Return the [x, y] coordinate for the center point of the cell that contains the specified text.  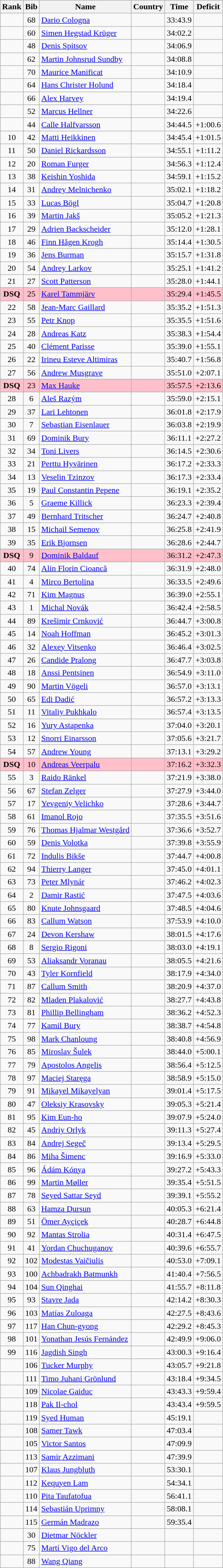
35:38.3 [179, 333]
+8:45.3 [208, 1326]
Mark Chanloung [86, 1039]
110 [32, 1496]
Matías Zuloaga [86, 1313]
Oleksiy Krasovsky [86, 1104]
37:13.1 [179, 751]
Dietmar Nöckler [86, 1535]
36:11.1 [179, 438]
+2:30.6 [208, 451]
+5:24.0 [208, 1117]
Daniel Rickardsson [86, 150]
39:05.3 [179, 1104]
+5:43.3 [208, 1169]
+5:51.5 [208, 1182]
+1:11.2 [208, 150]
40:05.3 [179, 1208]
Sergio Rigoni [86, 947]
+3:01.3 [208, 634]
+9:06.0 [208, 1339]
36:47.7 [179, 660]
+3:13.5 [208, 712]
Petr Knop [86, 320]
Wang Qiang [86, 1561]
+6:44.8 [208, 1222]
+6:55.7 [208, 1248]
+1:21.3 [208, 216]
Stefan Zelger [86, 790]
Andrey Larkov [86, 268]
36:57.4 [179, 712]
+4:34.0 [208, 973]
42:14.2 [179, 1300]
113 [32, 1457]
34:55.1 [179, 150]
37:36.6 [179, 830]
+1:51.3 [208, 307]
38:05.5 [179, 960]
Michail Semenov [86, 529]
+4:00.8 [208, 856]
106 [32, 1365]
47:03.4 [179, 1431]
Samer Tawk [86, 1431]
+1:00.6 [208, 124]
Pak Il-chol [86, 1404]
109 [32, 1391]
+5:29.5 [208, 1143]
59:35.4 [179, 1522]
+9:59.4 [208, 1391]
43:00.3 [179, 1352]
Marcus Hellner [86, 111]
35:12.0 [179, 229]
41:40.4 [179, 1274]
Maciej Staręga [86, 1078]
38:38.7 [179, 1026]
+8:43.6 [208, 1313]
39:07.9 [179, 1117]
40:31.4 [179, 1235]
+8:11.8 [208, 1287]
34:44.5 [179, 124]
38:44.0 [179, 1052]
Thomas Hjalmar Westgård [86, 830]
36:39.0 [179, 595]
+2:39.4 [208, 503]
Callum Watson [86, 921]
+1:18.2 [208, 190]
34:45.4 [179, 137]
Denis Volotka [86, 843]
+1:01.5 [208, 137]
+2:44.7 [208, 542]
35:25.1 [179, 268]
104 [32, 1287]
37:35.5 [179, 817]
Alin Florin Cioancă [86, 568]
34:22.6 [179, 111]
+7:09.1 [208, 1261]
Stavre Jada [86, 1300]
37:21.9 [179, 777]
38:36.2 [179, 1013]
36:25.8 [179, 529]
38:20.9 [179, 986]
2 [32, 895]
Knute Johnsgaard [86, 908]
Martí Vigo del Arco [86, 1548]
36:03.8 [179, 425]
+3:11.0 [208, 673]
37:46.2 [179, 882]
Denis Spitsov [86, 46]
39:16.9 [179, 1156]
Kim Magnus [86, 595]
Bib [32, 7]
34:19.4 [179, 98]
36:45.2 [179, 634]
111 [32, 1378]
Yonathan Jesús Fernández [86, 1339]
Miroslav Šulek [86, 1052]
35:35.2 [179, 307]
Andriy Orlyk [86, 1130]
Achbadrakh Batmunkh [86, 1274]
118 [32, 1404]
Andrej Segeč [86, 1143]
+1:12.4 [208, 164]
36:44.7 [179, 621]
43:43.4 [179, 1404]
9 [32, 555]
36:14.5 [179, 451]
Erik Bjornsen [86, 542]
+4:01.1 [208, 869]
Edi Dadić [86, 699]
Rank [12, 7]
Dominik Baldauf [86, 555]
+2:17.9 [208, 412]
Yury Astapenka [86, 725]
+3:52.7 [208, 830]
+6:47.5 [208, 1235]
107 [32, 1470]
36:31.2 [179, 555]
+2:13.6 [208, 386]
37:53.9 [179, 921]
112 [32, 1483]
Syed Human [86, 1418]
37:04.0 [179, 725]
Andrew Musgrave [86, 372]
Anssi Pentsinen [86, 673]
+3:21.7 [208, 738]
37:28.6 [179, 804]
Phillip Bellingham [86, 1013]
+1:20.8 [208, 203]
+3:13.1 [208, 686]
Timo Juhani Grönlund [86, 1378]
Karel Tammjärv [86, 294]
43:43.3 [179, 1391]
Time [179, 7]
Damir Rastić [86, 895]
Lari Lehtonen [86, 412]
Kim Eun-ho [86, 1117]
41:55.7 [179, 1287]
38:40.8 [179, 1039]
35:28.0 [179, 281]
Peter Mlynár [86, 882]
38:56.4 [179, 1065]
40:28.7 [179, 1222]
34:06.9 [179, 46]
+4:04.6 [208, 908]
Victor Santos [86, 1444]
Mantas Strolia [86, 1235]
38:58.9 [179, 1078]
+2:15.1 [208, 399]
36:19.1 [179, 490]
+6:21.4 [208, 1208]
+3:32.3 [208, 764]
34:10.9 [179, 72]
47:09.9 [179, 1444]
34:08.8 [179, 59]
+4:52.3 [208, 1013]
Indulis Bikše [86, 856]
58:08.1 [179, 1509]
Clément Parisse [86, 346]
+9:59.5 [208, 1404]
+4:03.6 [208, 895]
Yordan Chuchuganov [86, 1248]
35:59.0 [179, 399]
Han Chun-gyong [86, 1326]
36:17.2 [179, 464]
36:01.8 [179, 412]
Aleš Razým [86, 399]
Adrien Backscheider [86, 229]
Lucas Bögl [86, 203]
115 [32, 1522]
40:53.0 [179, 1261]
37:16.2 [179, 764]
35:02.1 [179, 190]
Andreas Katz [86, 333]
+7:56.5 [208, 1274]
+1:15.2 [208, 177]
36:33.5 [179, 582]
36:23.3 [179, 503]
37:05.6 [179, 738]
+2:19.9 [208, 425]
45:19.1 [179, 1418]
Irineu Esteve Altimiras [86, 359]
Martin Jakš [86, 216]
39:27.2 [179, 1169]
Mladen Plakalović [86, 1000]
Hans Christer Holund [86, 85]
+9:34.5 [208, 1378]
Bernhard Tritscher [86, 516]
3 [32, 777]
37:48.5 [179, 908]
+9:21.8 [208, 1365]
+3:29.2 [208, 751]
39:01.4 [179, 1091]
Kequyen Lam [86, 1483]
Kamil Bury [86, 1026]
+4:17.6 [208, 934]
Yevgeniy Velichko [86, 804]
+1:56.8 [208, 359]
5 [32, 503]
+2:55.1 [208, 595]
Noah Hoffman [86, 634]
Seyed Sattar Seyd [86, 1195]
+4:19.1 [208, 947]
35:04.7 [179, 203]
43:18.4 [179, 1378]
42:29.2 [179, 1326]
Veselin Tzinzov [86, 477]
+3:20.1 [208, 725]
Matti Heikkinen [86, 137]
37:27.9 [179, 790]
+3:00.8 [208, 621]
38:27.7 [179, 1000]
Snorri Einarsson [86, 738]
+2:27.2 [208, 438]
Jean-Marc Gaillard [86, 307]
7 [32, 425]
Sebastián Uprimny [86, 1509]
Paul Constantin Pepene [86, 490]
35:51.0 [179, 372]
Finn Hågen Krogh [86, 242]
Name [86, 7]
+1:55.1 [208, 346]
+1:28.1 [208, 229]
Krešimir Crnković [86, 621]
35:57.5 [179, 386]
Andrey Melnichenko [86, 190]
101 [32, 1339]
+1:54.4 [208, 333]
36:42.4 [179, 608]
+2:47.3 [208, 555]
Callum Smith [86, 986]
36:31.9 [179, 568]
33:43.9 [179, 20]
47:39.9 [179, 1457]
Samir Azzimani [86, 1457]
Martin Vögeli [86, 686]
36:46.4 [179, 647]
36:54.9 [179, 673]
+9:16.4 [208, 1352]
+2:48.0 [208, 568]
+2:35.2 [208, 490]
108 [32, 1431]
+1:45.5 [208, 294]
Hamza Dursun [86, 1208]
38:01.5 [179, 934]
Imanol Rojo [86, 817]
35:29.4 [179, 294]
38:03.0 [179, 947]
105 [32, 1444]
+1:30.5 [208, 242]
43:05.7 [179, 1365]
+2:07.1 [208, 372]
Ömer Ayçiçek [86, 1222]
35:14.4 [179, 242]
+3:13.3 [208, 699]
+5:27.4 [208, 1130]
Calle Halfvarsson [86, 124]
1 [32, 608]
Sebastian Eisenlauer [86, 425]
+2:40.8 [208, 516]
Tucker Murphy [86, 1365]
+1:31.8 [208, 255]
Alexey Vitsenko [86, 647]
Keishin Yoshida [86, 177]
Toni Livers [86, 451]
Vitaliy Pukhkalo [86, 712]
Martin Møller [86, 1182]
35:15.7 [179, 255]
117 [32, 1326]
+3:03.8 [208, 660]
39:39.1 [179, 1195]
Max Hauke [86, 386]
Candide Pralong [86, 660]
Mirco Bertolina [86, 582]
Andrew Young [86, 751]
+5:12.5 [208, 1065]
Alex Harvey [86, 98]
Aliaksandr Voranau [86, 960]
+4:02.3 [208, 882]
42:49.9 [179, 1339]
119 [32, 1418]
Tyler Kornfield [86, 973]
116 [32, 1352]
Miha Šimenc [86, 1156]
Michal Novák [86, 608]
Mikayel Mikayelyan [86, 1091]
37:39.8 [179, 843]
Andreas Veerpalu [86, 764]
+3:51.6 [208, 817]
Raido Ränkel [86, 777]
54:34.1 [179, 1483]
Pita Taufatofua [86, 1496]
+2:33.3 [208, 464]
Perttu Hyvärinen [86, 464]
56:41.1 [179, 1496]
+1:51.6 [208, 320]
+5:17.5 [208, 1091]
+2:49.6 [208, 582]
Dario Cologna [86, 20]
Jagdish Singh [86, 1352]
39:11.3 [179, 1130]
+3:55.9 [208, 843]
Deficit [208, 7]
Ádám Kónya [86, 1169]
+1:41.2 [208, 268]
+3:44.7 [208, 804]
40:39.6 [179, 1248]
35:39.0 [179, 346]
+3:38.0 [208, 777]
39:13.4 [179, 1143]
53:30.1 [179, 1470]
Country [148, 7]
114 [32, 1509]
6 [32, 399]
38:17.9 [179, 973]
34:18.4 [179, 85]
Simen Hegstad Krüger [86, 33]
Apostolos Angelis [86, 1065]
+5:15.0 [208, 1078]
36:57.0 [179, 686]
+4:10.0 [208, 921]
35:35.5 [179, 320]
4 [32, 582]
Devon Kershaw [86, 934]
35:05.2 [179, 216]
+3:44.0 [208, 790]
+8:30.3 [208, 1300]
+5:55.2 [208, 1195]
103 [32, 1313]
Dominik Bury [86, 438]
Thierry Langer [86, 869]
Scott Patterson [86, 281]
Klaus Jungbluth [86, 1470]
+4:56.9 [208, 1039]
+5:21.4 [208, 1104]
+4:21.6 [208, 960]
100 [32, 1274]
+3:02.5 [208, 647]
+4:54.8 [208, 1026]
Maurice Manificat [86, 72]
+4:37.0 [208, 986]
37:44.7 [179, 856]
+4:43.8 [208, 1000]
Graeme Killick [86, 503]
35:40.7 [179, 359]
+5:00.1 [208, 1052]
34:56.3 [179, 164]
42:27.5 [179, 1313]
Germán Madrazo [86, 1522]
Nicolae Gaiduc [86, 1391]
39:35.4 [179, 1182]
+1:44.1 [208, 281]
+2:41.9 [208, 529]
+5:33.0 [208, 1156]
8 [32, 947]
+2:58.5 [208, 608]
36:17.3 [179, 477]
Roman Furger [86, 164]
Sun Qinghai [86, 1287]
34:02.2 [179, 33]
36:24.7 [179, 516]
Modestas Vaičiulis [86, 1261]
34:59.1 [179, 177]
37:45.0 [179, 869]
Martin Johnsrud Sundby [86, 59]
+2:33.4 [208, 477]
36:28.6 [179, 542]
36:57.2 [179, 699]
37:47.5 [179, 895]
102 [32, 1261]
Jens Burman [86, 255]
